Determine the (x, y) coordinate at the center of the cell enclosing the given text.  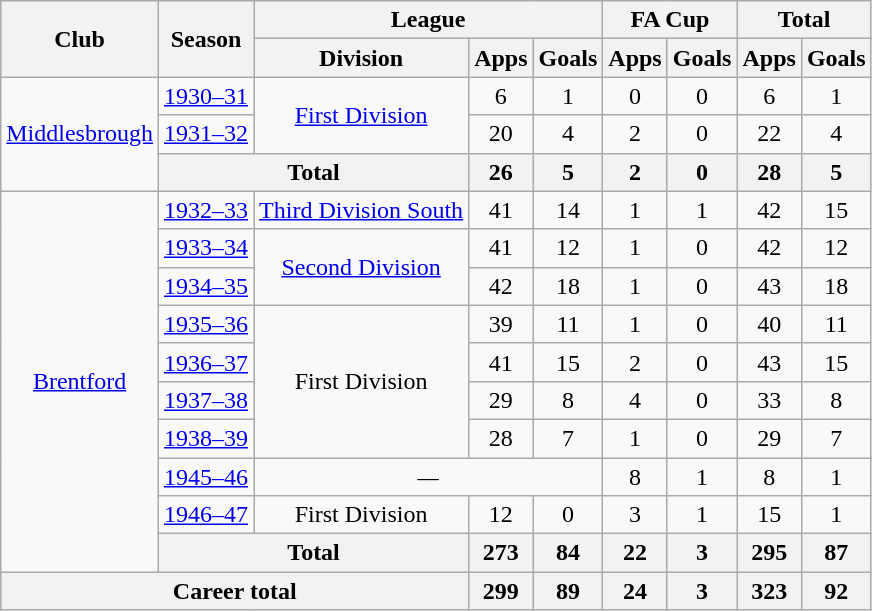
273 (501, 553)
Third Division South (362, 210)
40 (769, 324)
92 (836, 591)
33 (769, 400)
87 (836, 553)
89 (568, 591)
39 (501, 324)
1933–34 (206, 248)
Brentford (80, 382)
1934–35 (206, 286)
1931–32 (206, 134)
1932–33 (206, 210)
Division (362, 58)
1945–46 (206, 477)
Career total (235, 591)
League (428, 20)
14 (568, 210)
— (428, 477)
1946–47 (206, 515)
84 (568, 553)
Middlesbrough (80, 134)
Club (80, 39)
323 (769, 591)
20 (501, 134)
Second Division (362, 267)
295 (769, 553)
1938–39 (206, 438)
1937–38 (206, 400)
1935–36 (206, 324)
Season (206, 39)
1930–31 (206, 96)
24 (635, 591)
26 (501, 172)
1936–37 (206, 362)
299 (501, 591)
FA Cup (670, 20)
